Provide the (X, Y) coordinate of the cell's center where the given text is located.  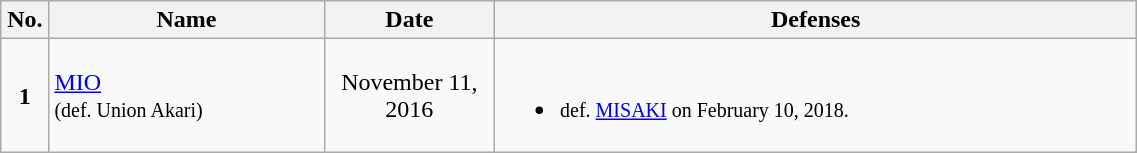
1 (25, 96)
MIO(def. Union Akari) (186, 96)
def. MISAKI on February 10, 2018. (816, 96)
No. (25, 20)
Date (409, 20)
Name (186, 20)
November 11, 2016 (409, 96)
Defenses (816, 20)
